Pinpoint the cell where the given text exists, returning its [X, Y] midpoint coordinate. 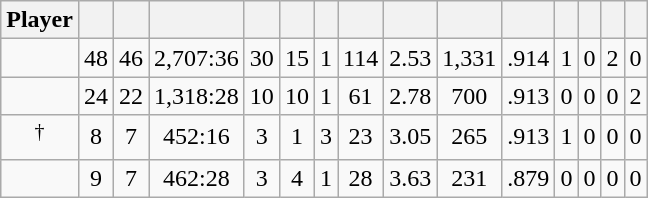
2.78 [410, 96]
1,318:28 [197, 96]
48 [96, 58]
30 [262, 58]
8 [96, 138]
22 [132, 96]
231 [470, 178]
3.05 [410, 138]
15 [296, 58]
3.63 [410, 178]
2.53 [410, 58]
4 [296, 178]
23 [361, 138]
Player [40, 20]
114 [361, 58]
265 [470, 138]
.879 [528, 178]
† [40, 138]
28 [361, 178]
1,331 [470, 58]
24 [96, 96]
452:16 [197, 138]
2,707:36 [197, 58]
61 [361, 96]
700 [470, 96]
46 [132, 58]
9 [96, 178]
462:28 [197, 178]
.914 [528, 58]
